Identify which cell holds the provided text, then report its [x, y] central coordinate. 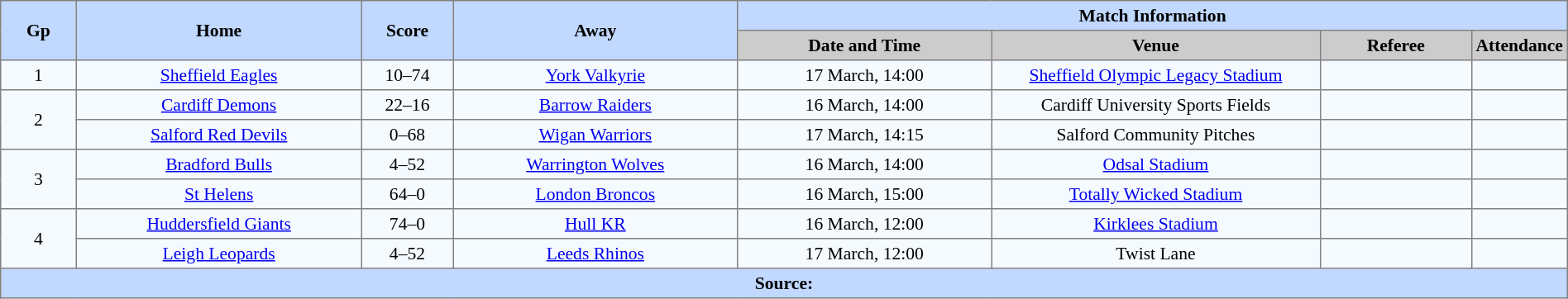
Attendance [1519, 45]
Wigan Warriors [595, 135]
Score [407, 31]
Warrington Wolves [595, 164]
York Valkyrie [595, 75]
17 March, 14:00 [865, 75]
Barrow Raiders [595, 105]
Referee [1396, 45]
Venue [1155, 45]
Sheffield Olympic Legacy Stadium [1155, 75]
Twist Lane [1155, 254]
Gp [38, 31]
Source: [784, 283]
Cardiff University Sports Fields [1155, 105]
17 March, 12:00 [865, 254]
64–0 [407, 194]
Huddersfield Giants [218, 224]
4 [38, 239]
Away [595, 31]
1 [38, 75]
Cardiff Demons [218, 105]
3 [38, 179]
16 March, 12:00 [865, 224]
74–0 [407, 224]
London Broncos [595, 194]
Salford Community Pitches [1155, 135]
Odsal Stadium [1155, 164]
Date and Time [865, 45]
0–68 [407, 135]
Salford Red Devils [218, 135]
Leigh Leopards [218, 254]
St Helens [218, 194]
2 [38, 120]
Leeds Rhinos [595, 254]
Kirklees Stadium [1155, 224]
22–16 [407, 105]
10–74 [407, 75]
16 March, 15:00 [865, 194]
17 March, 14:15 [865, 135]
Home [218, 31]
Bradford Bulls [218, 164]
Hull KR [595, 224]
Sheffield Eagles [218, 75]
Match Information [1153, 16]
Totally Wicked Stadium [1155, 194]
